Output the [X, Y] coordinate of the center of the cell containing the given text.  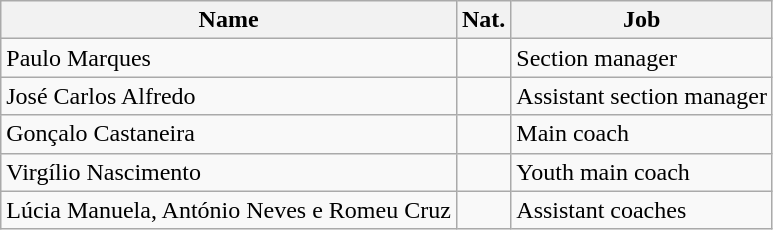
Name [229, 20]
Job [642, 20]
Youth main coach [642, 172]
Lúcia Manuela, António Neves e Romeu Cruz [229, 210]
Paulo Marques [229, 58]
Assistant coaches [642, 210]
Assistant section manager [642, 96]
José Carlos Alfredo [229, 96]
Section manager [642, 58]
Main coach [642, 134]
Virgílio Nascimento [229, 172]
Gonçalo Castaneira [229, 134]
Nat. [483, 20]
